Output the (X, Y) coordinate of the center of the cell containing the given text.  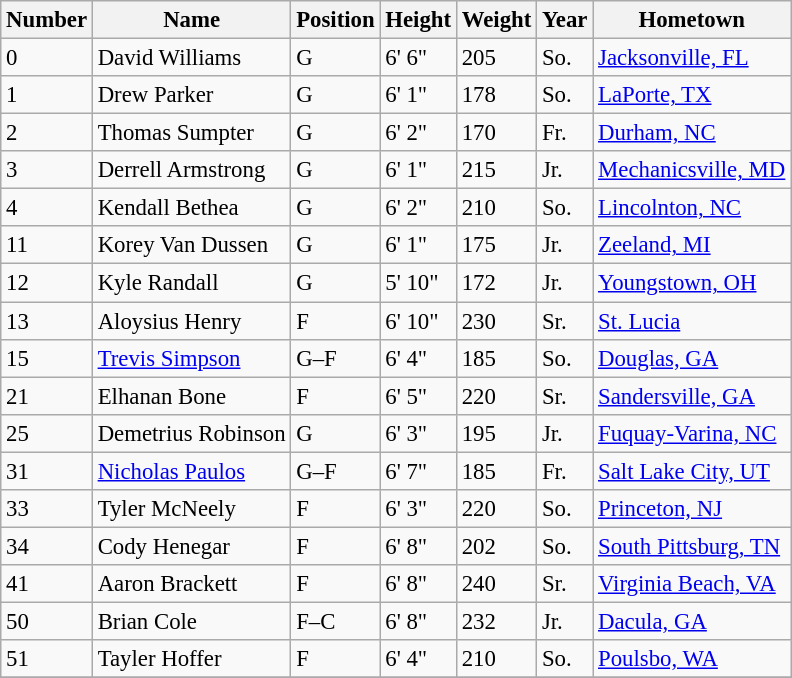
175 (496, 245)
51 (47, 659)
Poulsbo, WA (692, 659)
F–C (336, 621)
Aaron Brackett (192, 584)
Trevis Simpson (192, 358)
Tyler McNeely (192, 509)
34 (47, 546)
Zeeland, MI (692, 245)
178 (496, 95)
Drew Parker (192, 95)
13 (47, 321)
Korey Van Dussen (192, 245)
Douglas, GA (692, 358)
205 (496, 58)
Fuquay-Varina, NC (692, 433)
Tayler Hoffer (192, 659)
2 (47, 133)
Virginia Beach, VA (692, 584)
202 (496, 546)
Year (565, 20)
3 (47, 170)
170 (496, 133)
Kyle Randall (192, 283)
Mechanicsville, MD (692, 170)
Sandersville, GA (692, 396)
Youngstown, OH (692, 283)
Aloysius Henry (192, 321)
15 (47, 358)
Demetrius Robinson (192, 433)
Brian Cole (192, 621)
50 (47, 621)
12 (47, 283)
240 (496, 584)
Salt Lake City, UT (692, 471)
LaPorte, TX (692, 95)
Hometown (692, 20)
St. Lucia (692, 321)
195 (496, 433)
215 (496, 170)
Derrell Armstrong (192, 170)
Durham, NC (692, 133)
1 (47, 95)
230 (496, 321)
31 (47, 471)
Height (418, 20)
4 (47, 208)
Nicholas Paulos (192, 471)
South Pittsburg, TN (692, 546)
6' 6" (418, 58)
33 (47, 509)
21 (47, 396)
0 (47, 58)
Lincolnton, NC (692, 208)
Name (192, 20)
5' 10" (418, 283)
11 (47, 245)
Kendall Bethea (192, 208)
Number (47, 20)
232 (496, 621)
Jacksonville, FL (692, 58)
41 (47, 584)
6' 10" (418, 321)
Position (336, 20)
6' 7" (418, 471)
Princeton, NJ (692, 509)
Dacula, GA (692, 621)
Cody Henegar (192, 546)
Thomas Sumpter (192, 133)
Weight (496, 20)
172 (496, 283)
25 (47, 433)
6' 5" (418, 396)
David Williams (192, 58)
Elhanan Bone (192, 396)
